Return (X, Y) of the center of cell containing provided text 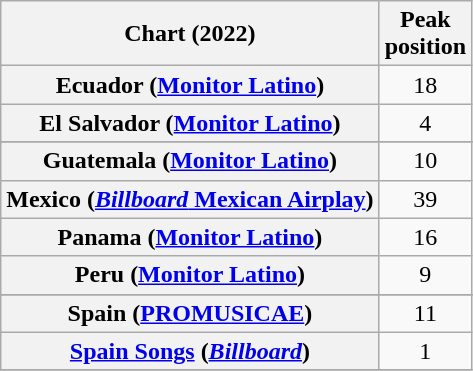
1 (425, 351)
Ecuador (Monitor Latino) (190, 85)
Spain (PROMUSICAE) (190, 313)
11 (425, 313)
9 (425, 275)
Peru (Monitor Latino) (190, 275)
Peakposition (425, 34)
El Salvador (Monitor Latino) (190, 123)
10 (425, 161)
39 (425, 199)
4 (425, 123)
Mexico (Billboard Mexican Airplay) (190, 199)
Panama (Monitor Latino) (190, 237)
Guatemala (Monitor Latino) (190, 161)
16 (425, 237)
18 (425, 85)
Chart (2022) (190, 34)
Spain Songs (Billboard) (190, 351)
